Identify which cell holds the provided text, then report its (X, Y) central coordinate. 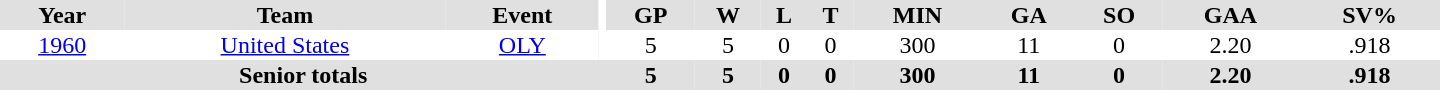
MIN (918, 15)
Year (62, 15)
Senior totals (303, 75)
Event (522, 15)
GAA (1230, 15)
United States (284, 45)
SV% (1370, 15)
Team (284, 15)
GA (1028, 15)
SO (1118, 15)
1960 (62, 45)
T (830, 15)
L (784, 15)
OLY (522, 45)
W (728, 15)
GP (650, 15)
